Search for the cell housing the specified text and yield its [X, Y] center coordinate. 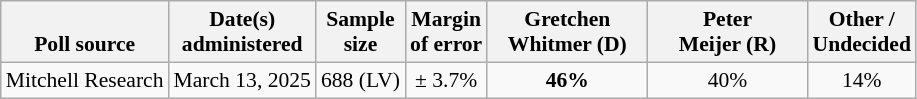
± 3.7% [446, 80]
14% [862, 80]
46% [567, 80]
Other /Undecided [862, 32]
688 (LV) [360, 80]
Date(s)administered [242, 32]
March 13, 2025 [242, 80]
Marginof error [446, 32]
PeterMeijer (R) [727, 32]
Poll source [85, 32]
Samplesize [360, 32]
Mitchell Research [85, 80]
40% [727, 80]
GretchenWhitmer (D) [567, 32]
